From the cell containing the given text, extract its center point as [x, y] coordinate. 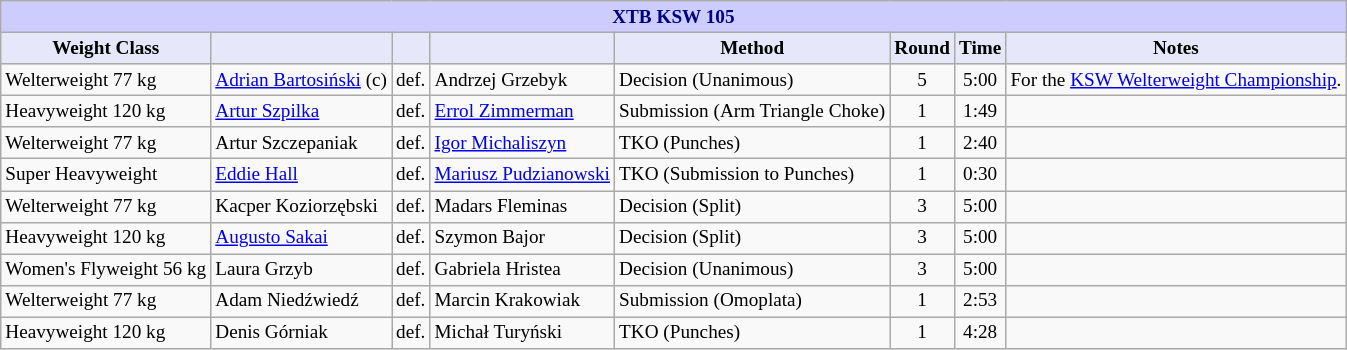
Michał Turyński [522, 333]
Adam Niedźwiedź [302, 301]
Super Heavyweight [106, 175]
Eddie Hall [302, 175]
Errol Zimmerman [522, 111]
Kacper Koziorzębski [302, 206]
Notes [1176, 48]
Szymon Bajor [522, 238]
5 [922, 80]
Weight Class [106, 48]
Mariusz Pudzianowski [522, 175]
Method [752, 48]
Submission (Arm Triangle Choke) [752, 111]
Artur Szpilka [302, 111]
Marcin Krakowiak [522, 301]
Submission (Omoplata) [752, 301]
2:40 [980, 143]
TKO (Submission to Punches) [752, 175]
4:28 [980, 333]
Laura Grzyb [302, 270]
Augusto Sakai [302, 238]
Adrian Bartosiński (c) [302, 80]
Gabriela Hristea [522, 270]
Artur Szczepaniak [302, 143]
XTB KSW 105 [674, 17]
Women's Flyweight 56 kg [106, 270]
2:53 [980, 301]
1:49 [980, 111]
Denis Górniak [302, 333]
Time [980, 48]
0:30 [980, 175]
Igor Michaliszyn [522, 143]
Round [922, 48]
Andrzej Grzebyk [522, 80]
For the KSW Welterweight Championship. [1176, 80]
Madars Fleminas [522, 206]
